Scan for the cell matching the given text and deliver its [x, y] coordinate at center. 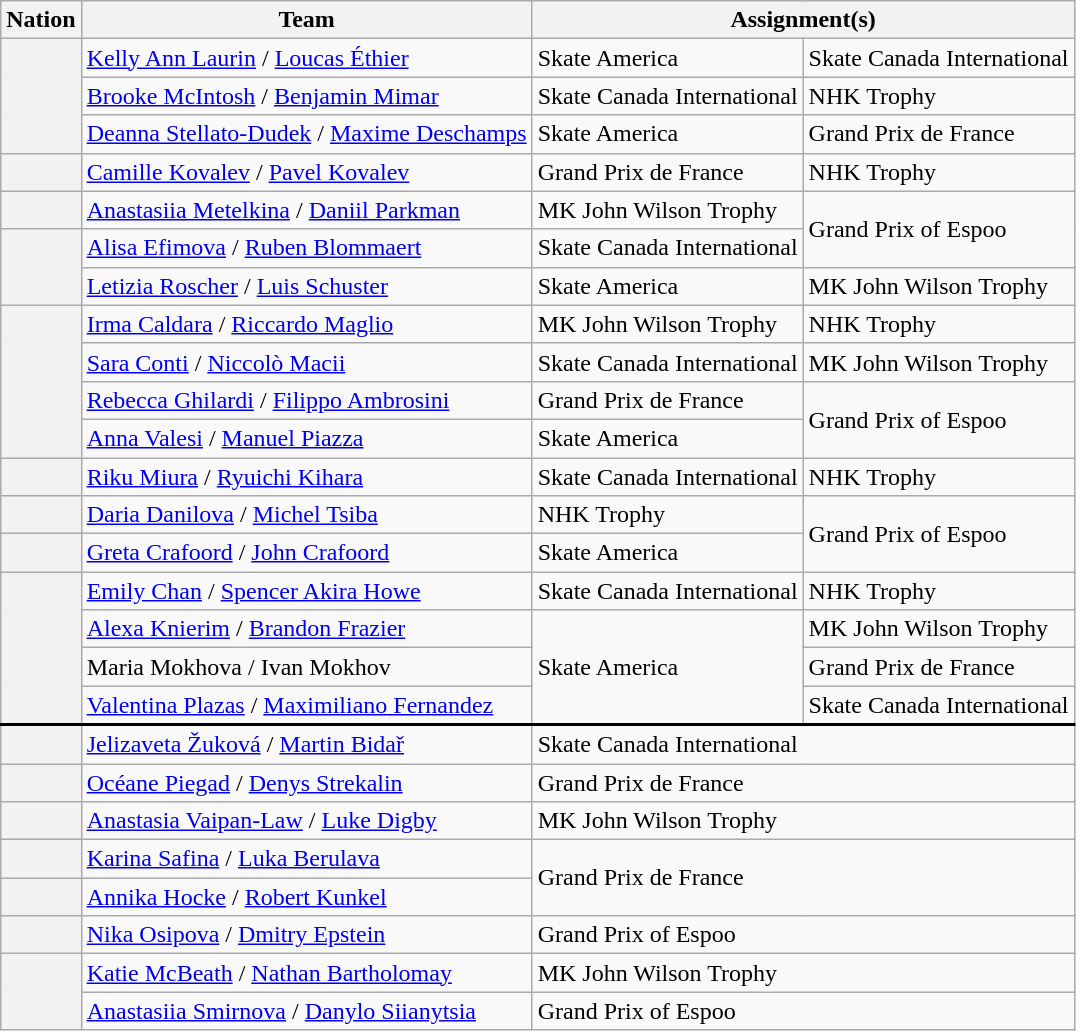
Riku Miura / Ryuichi Kihara [306, 477]
Nation [41, 20]
Rebecca Ghilardi / Filippo Ambrosini [306, 400]
Océane Piegad / Denys Strekalin [306, 783]
Sara Conti / Niccolò Macii [306, 362]
Kelly Ann Laurin / Loucas Éthier [306, 58]
Emily Chan / Spencer Akira Howe [306, 591]
Karina Safina / Luka Berulava [306, 859]
Brooke McIntosh / Benjamin Mimar [306, 96]
Daria Danilova / Michel Tsiba [306, 515]
Irma Caldara / Riccardo Maglio [306, 324]
Jelizaveta Žuková / Martin Bidař [306, 744]
Greta Crafoord / John Crafoord [306, 553]
Anastasia Vaipan-Law / Luke Digby [306, 821]
Team [306, 20]
Nika Osipova / Dmitry Epstein [306, 935]
Deanna Stellato-Dudek / Maxime Deschamps [306, 134]
Maria Mokhova / Ivan Mokhov [306, 667]
Anastasiia Metelkina / Daniil Parkman [306, 210]
Assignment(s) [803, 20]
Alisa Efimova / Ruben Blommaert [306, 248]
Annika Hocke / Robert Kunkel [306, 897]
Valentina Plazas / Maximiliano Fernandez [306, 706]
Anastasiia Smirnova / Danylo Siianytsia [306, 1011]
Anna Valesi / Manuel Piazza [306, 438]
Letizia Roscher / Luis Schuster [306, 286]
Alexa Knierim / Brandon Frazier [306, 629]
Katie McBeath / Nathan Bartholomay [306, 973]
Camille Kovalev / Pavel Kovalev [306, 172]
